For the text-containing cell, return its midpoint in [X, Y] coordinate format. 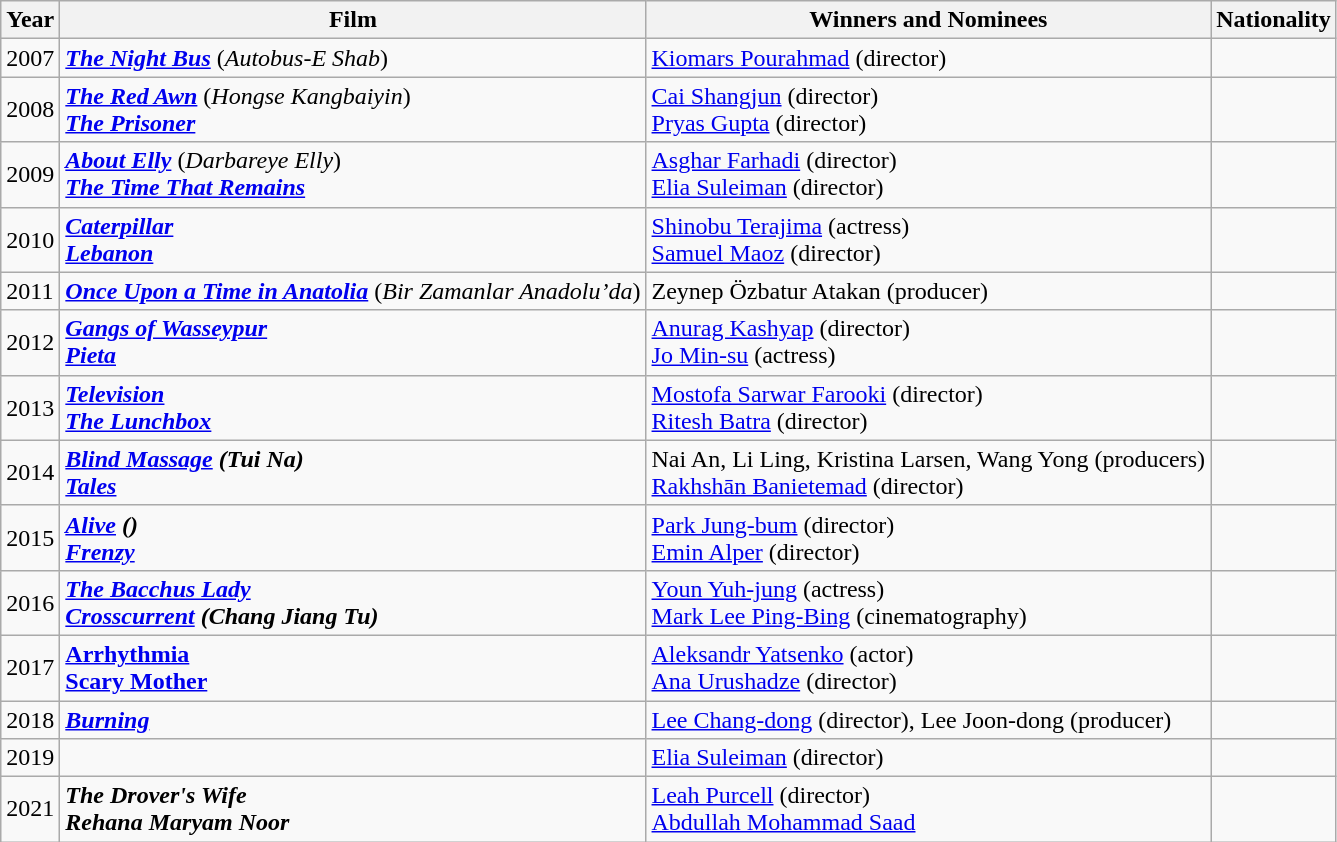
The Red Awn (Hongse Kangbaiyin)The Prisoner [353, 110]
Year [30, 20]
ArrhythmiaScary Mother [353, 668]
2018 [30, 719]
Youn Yuh-jung (actress)Mark Lee Ping-Bing (cinematography) [928, 602]
2015 [30, 538]
Shinobu Terajima (actress)Samuel Maoz (director) [928, 240]
2016 [30, 602]
2019 [30, 758]
Asghar Farhadi (director)Elia Suleiman (director) [928, 174]
2017 [30, 668]
Mostofa Sarwar Farooki (director)Ritesh Batra (director) [928, 408]
Winners and Nominees [928, 20]
Elia Suleiman (director) [928, 758]
TelevisionThe Lunchbox [353, 408]
2013 [30, 408]
2014 [30, 472]
Cai Shangjun (director)Pryas Gupta (director) [928, 110]
Nationality [1274, 20]
The Bacchus LadyCrosscurrent (Chang Jiang Tu) [353, 602]
Once Upon a Time in Anatolia (Bir Zamanlar Anadolu’da) [353, 291]
Blind Massage (Tui Na)Tales [353, 472]
2021 [30, 810]
2011 [30, 291]
2009 [30, 174]
Kiomars Pourahmad (director) [928, 58]
Lee Chang-dong (director), Lee Joon-dong (producer) [928, 719]
Leah Purcell (director)Abdullah Mohammad Saad [928, 810]
Gangs of WasseypurPieta [353, 342]
Zeynep Özbatur Atakan (producer) [928, 291]
Alive ()Frenzy [353, 538]
2012 [30, 342]
2010 [30, 240]
The Drover's Wife Rehana Maryam Noor [353, 810]
Park Jung-bum (director)Emin Alper (director) [928, 538]
Aleksandr Yatsenko (actor)Ana Urushadze (director) [928, 668]
Anurag Kashyap (director)Jo Min-su (actress) [928, 342]
2007 [30, 58]
Film [353, 20]
The Night Bus (Autobus-E Shab) [353, 58]
CaterpillarLebanon [353, 240]
2008 [30, 110]
Nai An, Li Ling, Kristina Larsen, Wang Yong (producers)Rakhshān Banietemad (director) [928, 472]
About Elly (Darbareye Elly)The Time That Remains [353, 174]
Burning [353, 719]
